Pinpoint the cell where the given text exists, returning its [x, y] midpoint coordinate. 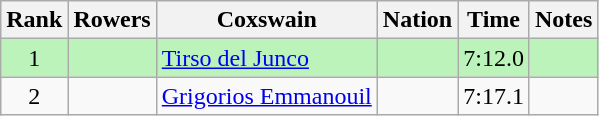
1 [34, 58]
2 [34, 96]
Rank [34, 20]
Rowers [112, 20]
7:12.0 [494, 58]
Notes [563, 20]
Time [494, 20]
Tirso del Junco [266, 58]
Nation [417, 20]
Coxswain [266, 20]
Grigorios Emmanouil [266, 96]
7:17.1 [494, 96]
